Locate the cell with the specified text and output its (X, Y) center coordinate. 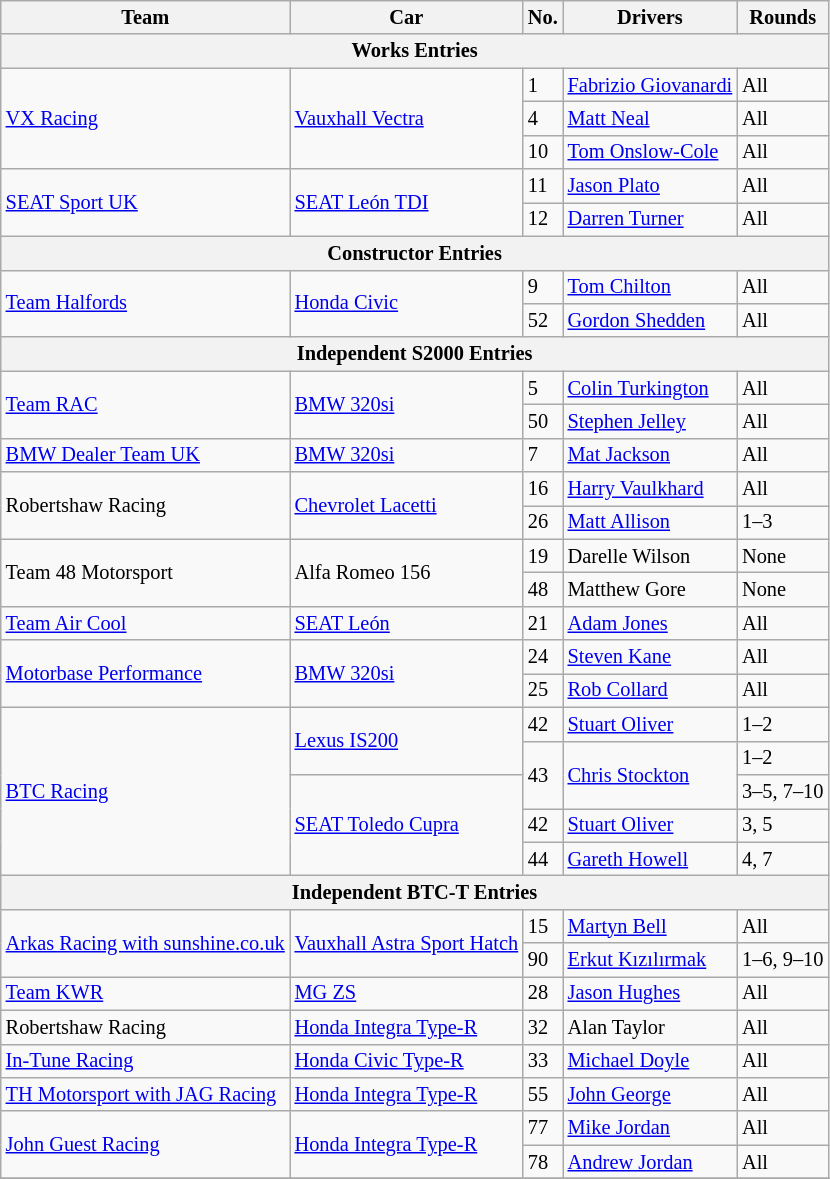
16 (543, 489)
5 (543, 388)
33 (543, 1061)
Matt Neal (650, 118)
1 (543, 85)
Team KWR (146, 993)
32 (543, 1027)
Mat Jackson (650, 455)
Chris Stockton (650, 774)
Darren Turner (650, 219)
Erkut Kızılırmak (650, 960)
78 (543, 1162)
28 (543, 993)
Team Air Cool (146, 623)
26 (543, 522)
No. (543, 17)
Team 48 Motorsport (146, 572)
Rob Collard (650, 690)
21 (543, 623)
MG ZS (406, 993)
Mike Jordan (650, 1128)
Constructor Entries (415, 253)
Michael Doyle (650, 1061)
VX Racing (146, 118)
52 (543, 320)
15 (543, 926)
Gordon Shedden (650, 320)
Colin Turkington (650, 388)
25 (543, 690)
Alan Taylor (650, 1027)
Stephen Jelley (650, 421)
Team (146, 17)
TH Motorsport with JAG Racing (146, 1094)
3–5, 7–10 (782, 791)
24 (543, 657)
9 (543, 287)
SEAT Sport UK (146, 202)
Rounds (782, 17)
Matt Allison (650, 522)
Drivers (650, 17)
Darelle Wilson (650, 556)
Vauxhall Vectra (406, 118)
BTC Racing (146, 791)
SEAT León (406, 623)
Adam Jones (650, 623)
Harry Vaulkhard (650, 489)
48 (543, 589)
Motorbase Performance (146, 674)
Arkas Racing with sunshine.co.uk (146, 942)
SEAT León TDI (406, 202)
BMW Dealer Team UK (146, 455)
Fabrizio Giovanardi (650, 85)
Jason Plato (650, 186)
Team Halfords (146, 304)
Team RAC (146, 404)
11 (543, 186)
Independent S2000 Entries (415, 354)
19 (543, 556)
Matthew Gore (650, 589)
4 (543, 118)
Steven Kane (650, 657)
7 (543, 455)
Works Entries (415, 51)
SEAT Toledo Cupra (406, 824)
Gareth Howell (650, 859)
Honda Civic (406, 304)
John Guest Racing (146, 1144)
Honda Civic Type-R (406, 1061)
43 (543, 774)
In-Tune Racing (146, 1061)
Martyn Bell (650, 926)
55 (543, 1094)
44 (543, 859)
90 (543, 960)
Lexus IS200 (406, 740)
10 (543, 152)
1–6, 9–10 (782, 960)
1–3 (782, 522)
3, 5 (782, 825)
50 (543, 421)
Alfa Romeo 156 (406, 572)
77 (543, 1128)
12 (543, 219)
Andrew Jordan (650, 1162)
Jason Hughes (650, 993)
Tom Onslow-Cole (650, 152)
Chevrolet Lacetti (406, 506)
Independent BTC-T Entries (415, 892)
John George (650, 1094)
4, 7 (782, 859)
Tom Chilton (650, 287)
Car (406, 17)
Vauxhall Astra Sport Hatch (406, 942)
